Return the (X, Y) coordinate for the center point of the cell that contains the specified text.  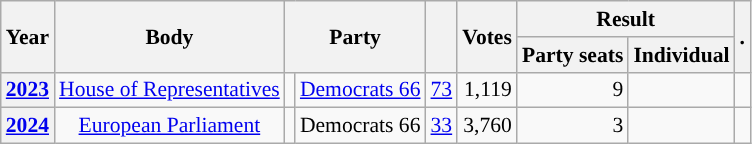
European Parliament (170, 126)
Year (28, 36)
Result (626, 19)
. (742, 36)
9 (572, 90)
House of Representatives (170, 90)
3 (572, 126)
2023 (28, 90)
3,760 (487, 126)
Party seats (572, 55)
Party (356, 36)
Individual (681, 55)
2024 (28, 126)
Votes (487, 36)
1,119 (487, 90)
33 (442, 126)
73 (442, 90)
Body (170, 36)
